Search for the cell housing the specified text and yield its [X, Y] center coordinate. 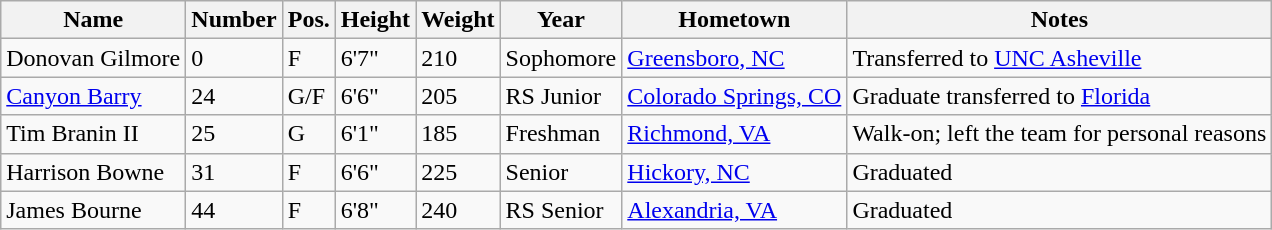
Transferred to UNC Asheville [1060, 58]
Richmond, VA [734, 134]
G [308, 134]
6'1" [375, 134]
Hickory, NC [734, 172]
Number [234, 20]
Colorado Springs, CO [734, 96]
24 [234, 96]
Notes [1060, 20]
Donovan Gilmore [94, 58]
Greensboro, NC [734, 58]
RS Junior [561, 96]
185 [458, 134]
Pos. [308, 20]
Height [375, 20]
Sophomore [561, 58]
Weight [458, 20]
44 [234, 210]
205 [458, 96]
Tim Branin II [94, 134]
Freshman [561, 134]
240 [458, 210]
225 [458, 172]
Walk-on; left the team for personal reasons [1060, 134]
Hometown [734, 20]
210 [458, 58]
0 [234, 58]
Alexandria, VA [734, 210]
James Bourne [94, 210]
Harrison Bowne [94, 172]
Year [561, 20]
G/F [308, 96]
Canyon Barry [94, 96]
6'7" [375, 58]
Senior [561, 172]
RS Senior [561, 210]
Name [94, 20]
6'8" [375, 210]
Graduate transferred to Florida [1060, 96]
25 [234, 134]
31 [234, 172]
